Locate the cell with the specified text and output its (X, Y) center coordinate. 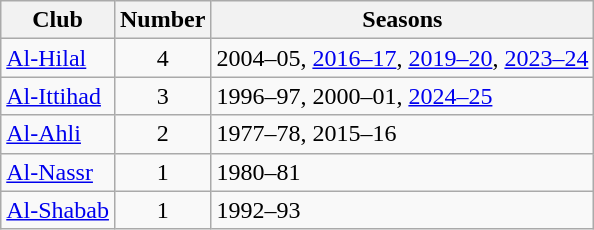
2 (162, 134)
1992–93 (402, 210)
Al-Hilal (58, 58)
3 (162, 96)
Al-Shabab (58, 210)
2004–05, 2016–17, 2019–20, 2023–24 (402, 58)
4 (162, 58)
Seasons (402, 20)
Al-Ittihad (58, 96)
Number (162, 20)
Al-Nassr (58, 172)
1980–81 (402, 172)
Club (58, 20)
Al-Ahli (58, 134)
1996–97, 2000–01, 2024–25 (402, 96)
1977–78, 2015–16 (402, 134)
